For the text-containing cell, return its midpoint in (x, y) coordinate format. 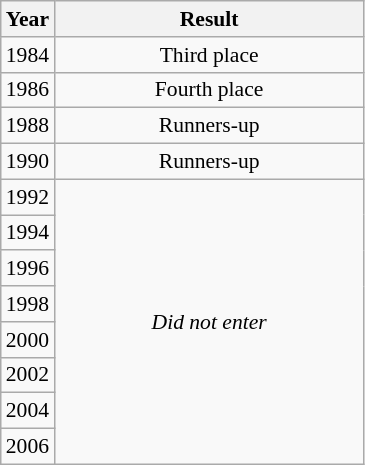
1992 (28, 197)
2006 (28, 447)
Result (209, 19)
1988 (28, 126)
Did not enter (209, 322)
1984 (28, 55)
1986 (28, 90)
1998 (28, 304)
1994 (28, 233)
2000 (28, 340)
2002 (28, 375)
1990 (28, 162)
1996 (28, 269)
Fourth place (209, 90)
Year (28, 19)
Third place (209, 55)
2004 (28, 411)
